Capture the cell that displays the provided text and extract its (x, y) central coordinate. 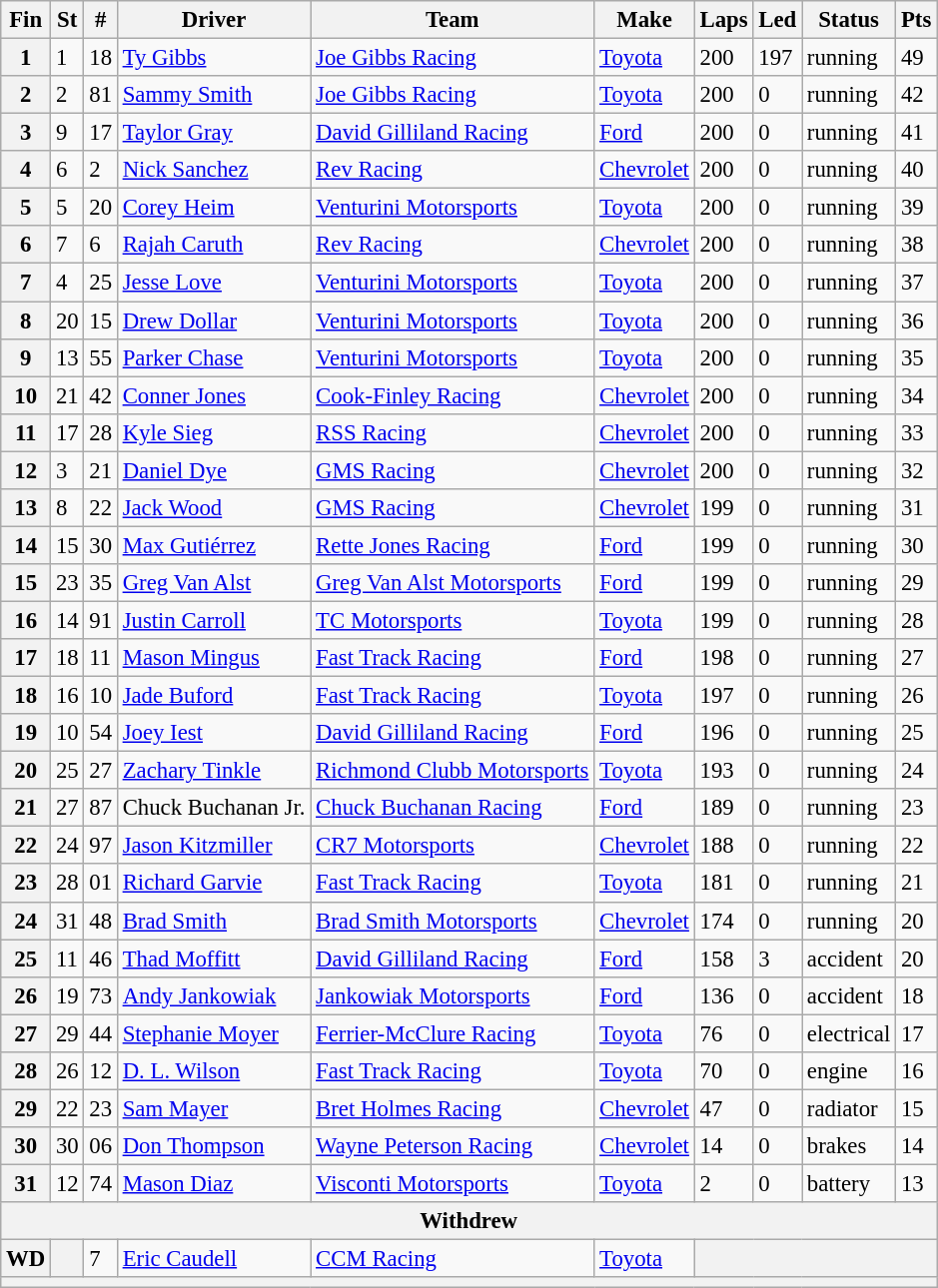
36 (917, 321)
engine (849, 1071)
Parker Chase (214, 357)
Cook-Finley Racing (453, 395)
Bret Holmes Racing (453, 1108)
Greg Van Alst (214, 583)
CR7 Motorsports (453, 846)
81 (100, 95)
Laps (723, 20)
47 (723, 1108)
37 (917, 283)
# (100, 20)
70 (723, 1071)
TC Motorsports (453, 620)
196 (723, 733)
Wayne Peterson Racing (453, 1146)
193 (723, 771)
Corey Heim (214, 208)
87 (100, 808)
Rajah Caruth (214, 245)
radiator (849, 1108)
Led (777, 20)
55 (100, 357)
34 (917, 395)
Make (644, 20)
44 (100, 1033)
WD (26, 1259)
Jack Wood (214, 508)
49 (917, 58)
Mason Mingus (214, 658)
Pts (917, 20)
01 (100, 884)
Richard Garvie (214, 884)
189 (723, 808)
Driver (214, 20)
Thad Moffitt (214, 959)
Zachary Tinkle (214, 771)
73 (100, 995)
74 (100, 1183)
Taylor Gray (214, 133)
D. L. Wilson (214, 1071)
97 (100, 846)
Stephanie Moyer (214, 1033)
Ty Gibbs (214, 58)
battery (849, 1183)
Brad Smith (214, 921)
Jade Buford (214, 696)
38 (917, 245)
Conner Jones (214, 395)
188 (723, 846)
Greg Van Alst Motorsports (453, 583)
Daniel Dye (214, 470)
Rette Jones Racing (453, 545)
Sam Mayer (214, 1108)
Don Thompson (214, 1146)
Kyle Sieg (214, 432)
Chuck Buchanan Jr. (214, 808)
St (68, 20)
Jason Kitzmiller (214, 846)
76 (723, 1033)
Richmond Clubb Motorsports (453, 771)
Drew Dollar (214, 321)
Status (849, 20)
Eric Caudell (214, 1259)
Mason Diaz (214, 1183)
54 (100, 733)
41 (917, 133)
198 (723, 658)
39 (917, 208)
158 (723, 959)
Nick Sanchez (214, 170)
181 (723, 884)
Fin (26, 20)
electrical (849, 1033)
Justin Carroll (214, 620)
Sammy Smith (214, 95)
Jesse Love (214, 283)
Jankowiak Motorsports (453, 995)
Visconti Motorsports (453, 1183)
Joey Iest (214, 733)
40 (917, 170)
33 (917, 432)
RSS Racing (453, 432)
06 (100, 1146)
136 (723, 995)
Chuck Buchanan Racing (453, 808)
91 (100, 620)
46 (100, 959)
Brad Smith Motorsports (453, 921)
Andy Jankowiak (214, 995)
48 (100, 921)
brakes (849, 1146)
Team (453, 20)
174 (723, 921)
Ferrier-McClure Racing (453, 1033)
Withdrew (469, 1221)
CCM Racing (453, 1259)
Max Gutiérrez (214, 545)
32 (917, 470)
